Locate the cell with the specified text and output its (X, Y) center coordinate. 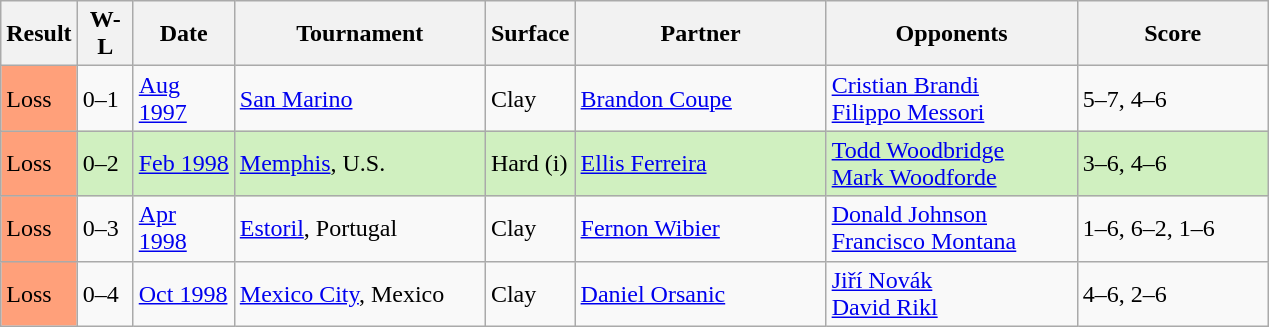
Date (184, 34)
Memphis, U.S. (360, 164)
Todd Woodbridge Mark Woodforde (952, 164)
Surface (530, 34)
Opponents (952, 34)
W-L (105, 34)
Feb 1998 (184, 164)
Partner (700, 34)
Estoril, Portugal (360, 228)
Aug 1997 (184, 98)
Donald Johnson Francisco Montana (952, 228)
Cristian Brandi Filippo Messori (952, 98)
4–6, 2–6 (1172, 294)
0–1 (105, 98)
Apr 1998 (184, 228)
San Marino (360, 98)
Jiří Novák David Rikl (952, 294)
Score (1172, 34)
Fernon Wibier (700, 228)
0–2 (105, 164)
Tournament (360, 34)
0–3 (105, 228)
Brandon Coupe (700, 98)
Mexico City, Mexico (360, 294)
Oct 1998 (184, 294)
Hard (i) (530, 164)
Ellis Ferreira (700, 164)
5–7, 4–6 (1172, 98)
0–4 (105, 294)
Daniel Orsanic (700, 294)
3–6, 4–6 (1172, 164)
1–6, 6–2, 1–6 (1172, 228)
Result (39, 34)
